Extract the [x, y] coordinate from the center of the cell holding the provided text.  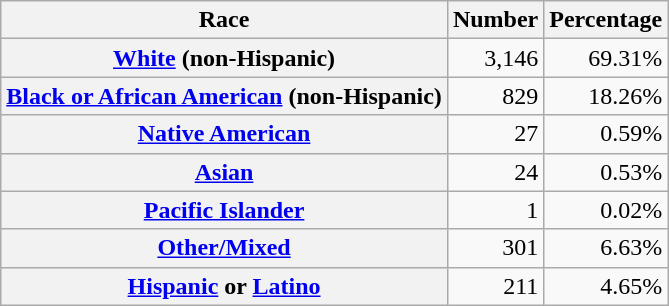
24 [495, 172]
0.02% [606, 210]
Asian [224, 172]
Native American [224, 134]
Other/Mixed [224, 248]
3,146 [495, 58]
Race [224, 20]
1 [495, 210]
Percentage [606, 20]
4.65% [606, 286]
829 [495, 96]
Hispanic or Latino [224, 286]
6.63% [606, 248]
Number [495, 20]
211 [495, 286]
301 [495, 248]
Black or African American (non-Hispanic) [224, 96]
Pacific Islander [224, 210]
0.53% [606, 172]
0.59% [606, 134]
White (non-Hispanic) [224, 58]
27 [495, 134]
18.26% [606, 96]
69.31% [606, 58]
